Identify which cell holds the provided text, then report its (x, y) central coordinate. 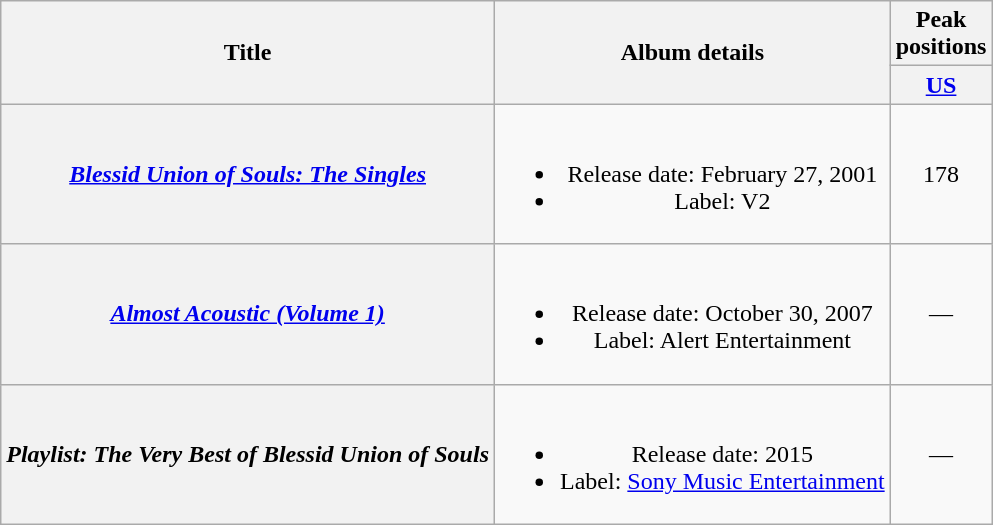
Release date: 2015Label: Sony Music Entertainment (693, 454)
Release date: February 27, 2001Label: V2 (693, 174)
Peak positions (941, 34)
Blessid Union of Souls: The Singles (248, 174)
US (941, 85)
178 (941, 174)
Release date: October 30, 2007Label: Alert Entertainment (693, 314)
Title (248, 52)
Almost Acoustic (Volume 1) (248, 314)
Playlist: The Very Best of Blessid Union of Souls (248, 454)
Album details (693, 52)
